Determine the [x, y] coordinate at the center of the cell enclosing the given text.  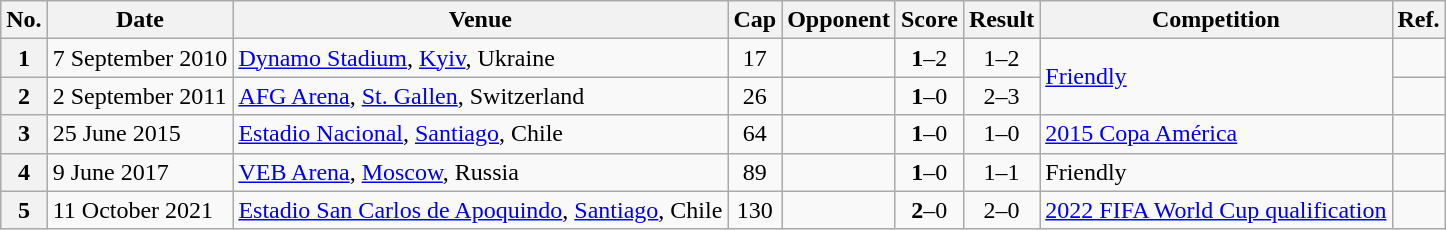
Result [1001, 20]
Venue [480, 20]
Competition [1216, 20]
Ref. [1418, 20]
Estadio Nacional, Santiago, Chile [480, 134]
17 [755, 58]
1 [24, 58]
11 October 2021 [140, 210]
1–1 [1001, 172]
2022 FIFA World Cup qualification [1216, 210]
Cap [755, 20]
Date [140, 20]
2 September 2011 [140, 96]
AFG Arena, St. Gallen, Switzerland [480, 96]
2 [24, 96]
130 [755, 210]
Opponent [839, 20]
5 [24, 210]
Estadio San Carlos de Apoquindo, Santiago, Chile [480, 210]
Score [929, 20]
3 [24, 134]
2015 Copa América [1216, 134]
26 [755, 96]
VEB Arena, Moscow, Russia [480, 172]
4 [24, 172]
64 [755, 134]
No. [24, 20]
9 June 2017 [140, 172]
Dynamo Stadium, Kyiv, Ukraine [480, 58]
25 June 2015 [140, 134]
89 [755, 172]
7 September 2010 [140, 58]
2–3 [1001, 96]
